Scan for the cell matching the given text and deliver its [X, Y] coordinate at center. 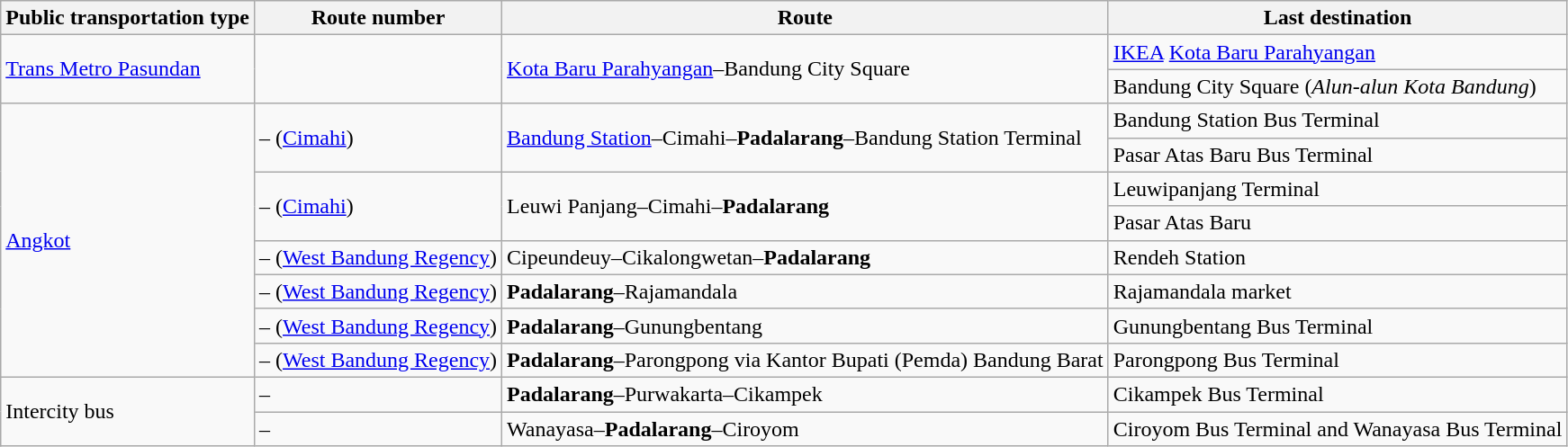
Leuwipanjang Terminal [1338, 189]
Route [806, 18]
Parongpong Bus Terminal [1338, 360]
Pasar Atas Baru [1338, 223]
Wanayasa–Padalarang–Ciroyom [806, 429]
Padalarang–Rajamandala [806, 291]
Padalarang–Parongpong via Kantor Bupati (Pemda) Bandung Barat [806, 360]
Padalarang–Gunungbentang [806, 326]
Padalarang–Purwakarta–Cikampek [806, 394]
Route number [378, 18]
Rendeh Station [1338, 257]
Cipeundeuy–Cikalongwetan–Padalarang [806, 257]
Intercity bus [128, 411]
Bandung Station–Cimahi–Padalarang–Bandung Station Terminal [806, 138]
Leuwi Panjang–Cimahi–Padalarang [806, 206]
Kota Baru Parahyangan–Bandung City Square [806, 69]
Bandung City Square (Alun-alun Kota Bandung) [1338, 86]
Cikampek Bus Terminal [1338, 394]
Public transportation type [128, 18]
Pasar Atas Baru Bus Terminal [1338, 155]
Bandung Station Bus Terminal [1338, 121]
Rajamandala market [1338, 291]
Gunungbentang Bus Terminal [1338, 326]
Ciroyom Bus Terminal and Wanayasa Bus Terminal [1338, 429]
Angkot [128, 240]
Last destination [1338, 18]
IKEA Kota Baru Parahyangan [1338, 52]
Trans Metro Pasundan [128, 69]
